Find where the given text appears and provide that cell's center as [x, y] coordinate. 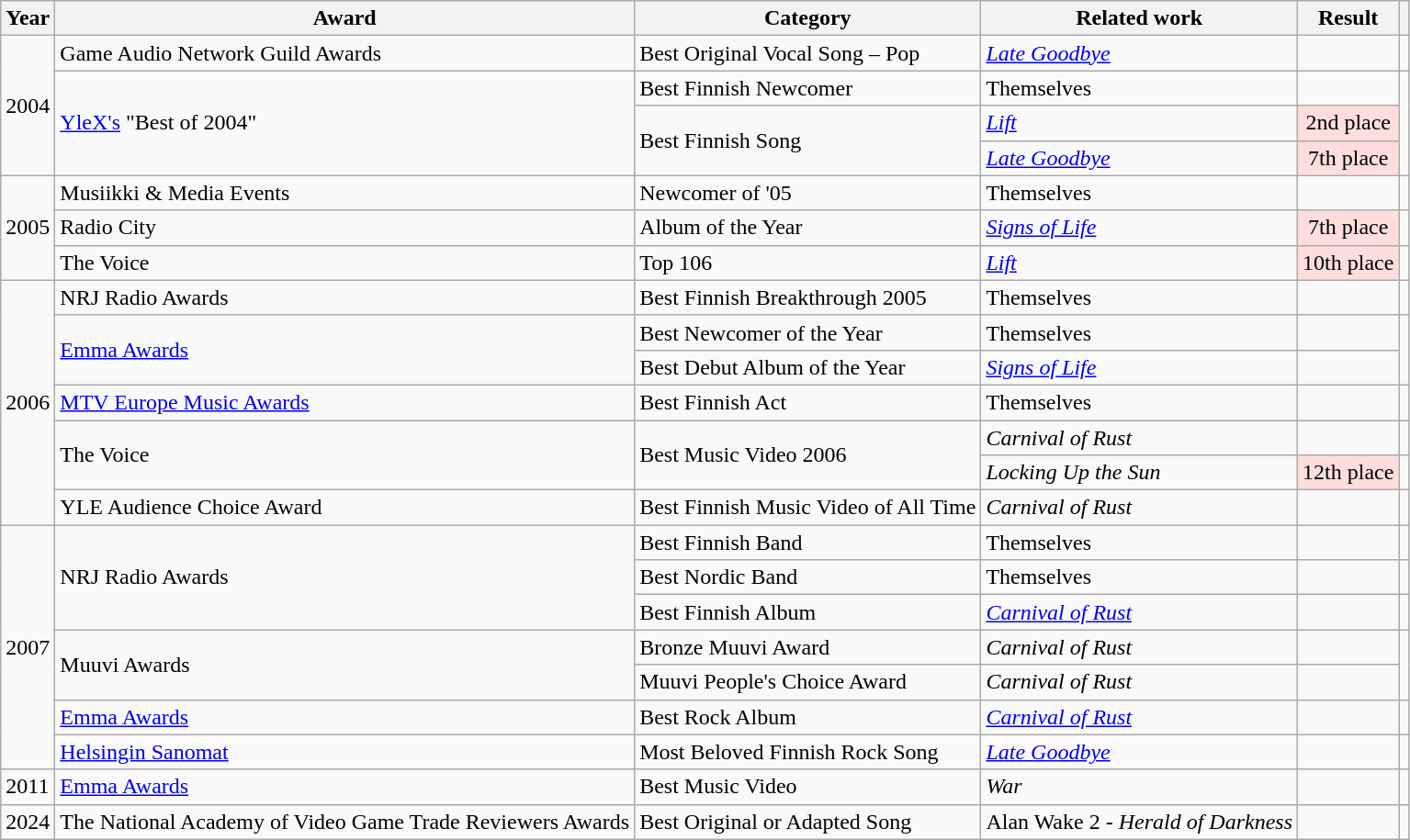
Best Original or Adapted Song [808, 822]
2005 [28, 228]
Best Finnish Act [808, 402]
Best Finnish Band [808, 543]
Bronze Muuvi Award [808, 647]
Game Audio Network Guild Awards [345, 53]
Most Beloved Finnish Rock Song [808, 752]
Helsingin Sanomat [345, 752]
Best Music Video 2006 [808, 455]
Alan Wake 2 - Herald of Darkness [1139, 822]
Year [28, 18]
Best Original Vocal Song – Pop [808, 53]
Muuvi People's Choice Award [808, 682]
Result [1348, 18]
Newcomer of '05 [808, 193]
Award [345, 18]
Category [808, 18]
Album of the Year [808, 228]
Locking Up the Sun [1139, 473]
2024 [28, 822]
Best Finnish Music Video of All Time [808, 508]
Best Debut Album of the Year [808, 367]
MTV Europe Music Awards [345, 402]
Best Finnish Song [808, 140]
Muuvi Awards [345, 665]
Best Finnish Newcomer [808, 88]
2007 [28, 647]
2006 [28, 402]
YleX's "Best of 2004" [345, 123]
2004 [28, 106]
Best Music Video [808, 787]
2011 [28, 787]
Best Finnish Album [808, 612]
YLE Audience Choice Award [345, 508]
Best Finnish Breakthrough 2005 [808, 297]
10th place [1348, 263]
Related work [1139, 18]
2nd place [1348, 123]
War [1139, 787]
Radio City [345, 228]
Best Nordic Band [808, 577]
The National Academy of Video Game Trade Reviewers Awards [345, 822]
Best Rock Album [808, 717]
Top 106 [808, 263]
Best Newcomer of the Year [808, 332]
12th place [1348, 473]
Musiikki & Media Events [345, 193]
